For the text-containing cell, return its midpoint in [X, Y] coordinate format. 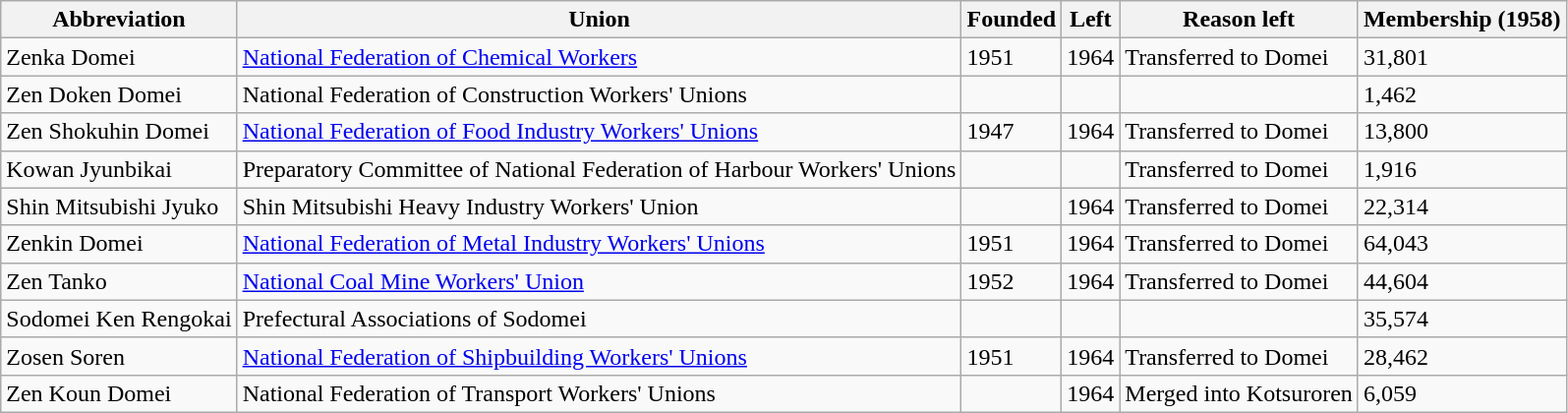
6,059 [1462, 393]
National Federation of Food Industry Workers' Unions [600, 132]
National Federation of Metal Industry Workers' Unions [600, 244]
28,462 [1462, 356]
Reason left [1239, 20]
National Federation of Shipbuilding Workers' Unions [600, 356]
Zenkin Domei [119, 244]
Zen Tanko [119, 281]
1947 [1012, 132]
Membership (1958) [1462, 20]
64,043 [1462, 244]
Zen Shokuhin Domei [119, 132]
Zen Doken Domei [119, 94]
Shin Mitsubishi Jyuko [119, 206]
Zenka Domei [119, 57]
31,801 [1462, 57]
National Coal Mine Workers' Union [600, 281]
1952 [1012, 281]
National Federation of Chemical Workers [600, 57]
13,800 [1462, 132]
Zen Koun Domei [119, 393]
Preparatory Committee of National Federation of Harbour Workers' Unions [600, 169]
Merged into Kotsuroren [1239, 393]
1,462 [1462, 94]
22,314 [1462, 206]
Shin Mitsubishi Heavy Industry Workers' Union [600, 206]
35,574 [1462, 319]
44,604 [1462, 281]
Abbreviation [119, 20]
Sodomei Ken Rengokai [119, 319]
Zosen Soren [119, 356]
Left [1091, 20]
National Federation of Transport Workers' Unions [600, 393]
Prefectural Associations of Sodomei [600, 319]
Union [600, 20]
Founded [1012, 20]
1,916 [1462, 169]
Kowan Jyunbikai [119, 169]
National Federation of Construction Workers' Unions [600, 94]
